Find where the given text appears and provide that cell's center as [X, Y] coordinate. 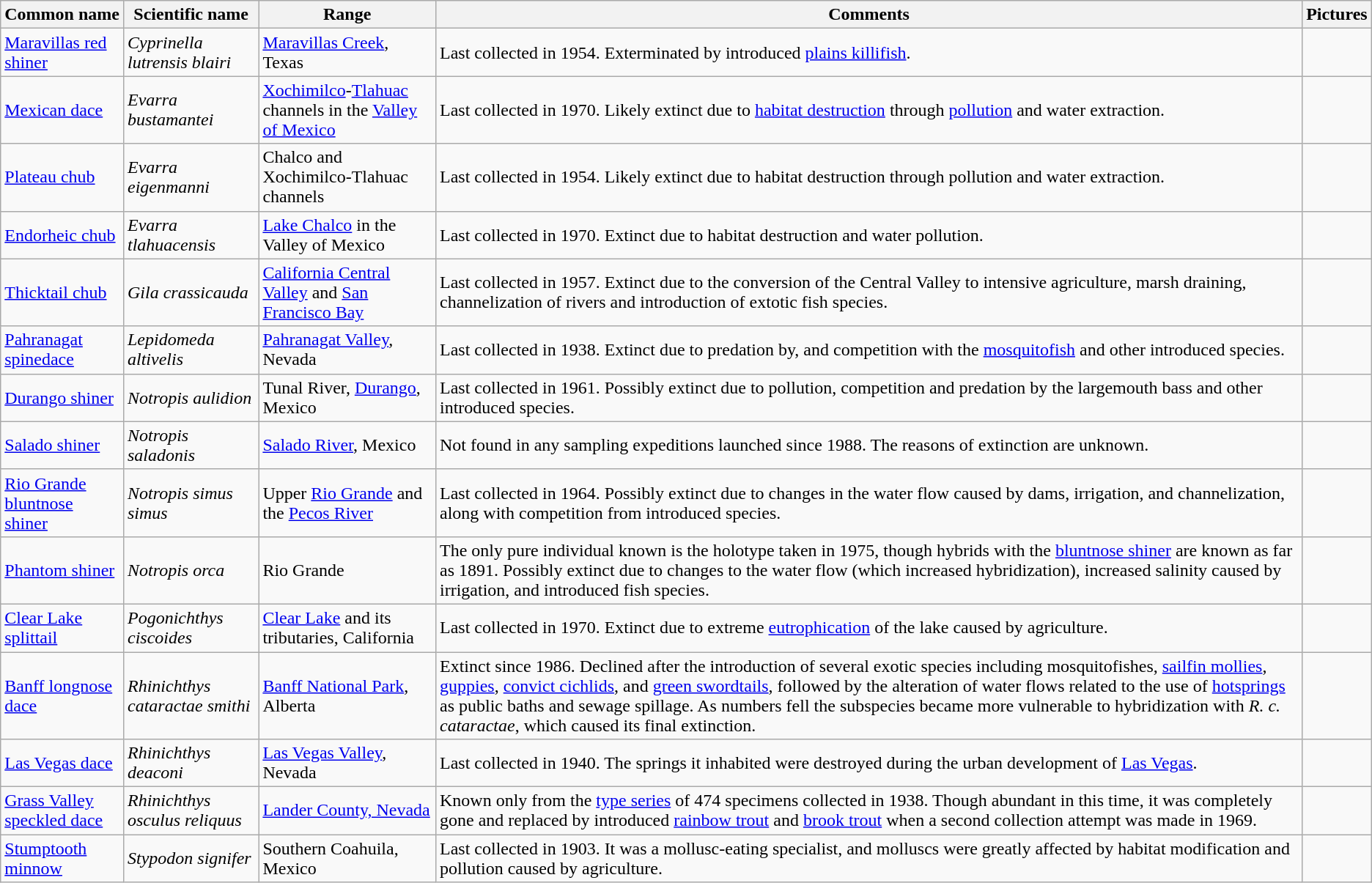
Plateau chub [62, 177]
Lake Chalco in the Valley of Mexico [347, 234]
Last collected in 1970. Likely extinct due to habitat destruction through pollution and water extraction. [868, 110]
Maravillas Creek, Texas [347, 53]
Maravillas red shiner [62, 53]
Las Vegas Valley, Nevada [347, 764]
Notropis simus simus [191, 503]
Tunal River, Durango, Mexico [347, 397]
Thicktail chub [62, 292]
Last collected in 1954. Exterminated by introduced plains killifish. [868, 53]
Lepidomeda altivelis [191, 350]
Gila crassicauda [191, 292]
Last collected in 1940. The springs it inhabited were destroyed during the urban development of Las Vegas. [868, 764]
Scientific name [191, 15]
Southern Coahuila, Mexico [347, 859]
Stypodon signifer [191, 859]
Evarra bustamantei [191, 110]
Pahranagat spinedace [62, 350]
Rhinichthys cataractae smithi [191, 696]
Salado River, Mexico [347, 446]
Grass Valley speckled dace [62, 810]
Chalco and Xochimilco-Tlahuac channels [347, 177]
Notropis saladonis [191, 446]
Rhinichthys osculus reliquus [191, 810]
Lander County, Nevada [347, 810]
Cyprinella lutrensis blairi [191, 53]
Rio Grande bluntnose shiner [62, 503]
Banff National Park, Alberta [347, 696]
Evarra tlahuacensis [191, 234]
Upper Rio Grande and the Pecos River [347, 503]
Comments [868, 15]
Last collected in 1954. Likely extinct due to habitat destruction through pollution and water extraction. [868, 177]
Salado shiner [62, 446]
Phantom shiner [62, 570]
Last collected in 1970. Extinct due to habitat destruction and water pollution. [868, 234]
Las Vegas dace [62, 764]
Pahranagat Valley, Nevada [347, 350]
Banff longnose dace [62, 696]
Rio Grande [347, 570]
Stumptooth minnow [62, 859]
Clear Lake and its tributaries, California [347, 627]
California Central Valley and San Francisco Bay [347, 292]
Endorheic chub [62, 234]
Evarra eigenmanni [191, 177]
Notropis orca [191, 570]
Mexican dace [62, 110]
Xochimilco-Tlahuac channels in the Valley of Mexico [347, 110]
Rhinichthys deaconi [191, 764]
Pictures [1337, 15]
Last collected in 1970. Extinct due to extreme eutrophication of the lake caused by agriculture. [868, 627]
Last collected in 1961. Possibly extinct due to pollution, competition and predation by the largemouth bass and other introduced species. [868, 397]
Common name [62, 15]
Clear Lake splittail [62, 627]
Not found in any sampling expeditions launched since 1988. The reasons of extinction are unknown. [868, 446]
Pogonichthys ciscoides [191, 627]
Last collected in 1938. Extinct due to predation by, and competition with the mosquitofish and other introduced species. [868, 350]
Range [347, 15]
Notropis aulidion [191, 397]
Durango shiner [62, 397]
